Return the [X, Y] coordinate for the center point of the cell that contains the specified text.  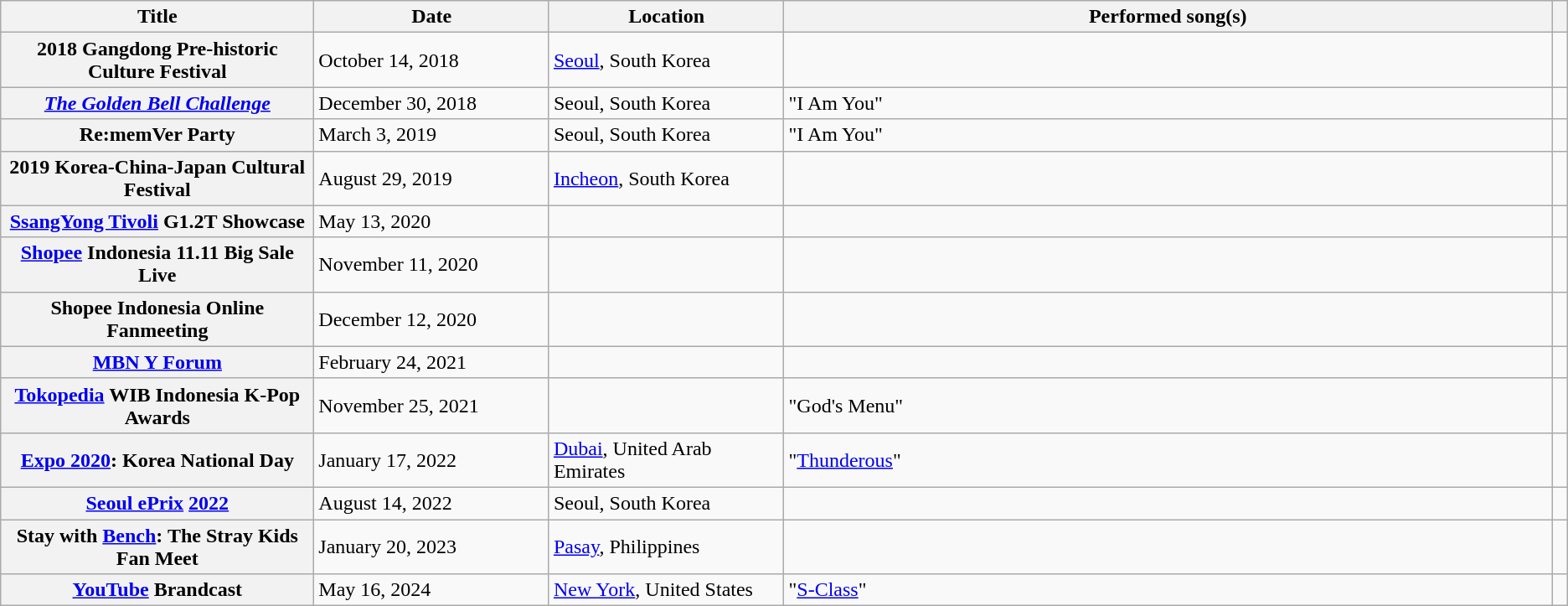
"S-Class" [1168, 590]
"God's Menu" [1168, 406]
August 29, 2019 [432, 178]
Stay with Bench: The Stray Kids Fan Meet [157, 546]
March 3, 2019 [432, 135]
February 24, 2021 [432, 362]
Title [157, 17]
The Golden Bell Challenge [157, 103]
Pasay, Philippines [667, 546]
Shopee Indonesia 11.11 Big Sale Live [157, 265]
Tokopedia WIB Indonesia K-Pop Awards [157, 406]
Performed song(s) [1168, 17]
January 20, 2023 [432, 546]
Re:memVer Party [157, 135]
January 17, 2022 [432, 459]
MBN Y Forum [157, 362]
November 25, 2021 [432, 406]
December 30, 2018 [432, 103]
November 11, 2020 [432, 265]
Location [667, 17]
Shopee Indonesia Online Fanmeeting [157, 319]
2019 Korea-China-Japan Cultural Festival [157, 178]
New York, United States [667, 590]
Date [432, 17]
May 16, 2024 [432, 590]
Dubai, United Arab Emirates [667, 459]
May 13, 2020 [432, 221]
August 14, 2022 [432, 503]
YouTube Brandcast [157, 590]
"Thunderous" [1168, 459]
SsangYong Tivoli G1.2T Showcase [157, 221]
October 14, 2018 [432, 60]
December 12, 2020 [432, 319]
2018 Gangdong Pre-historic Culture Festival [157, 60]
Incheon, South Korea [667, 178]
Expo 2020: Korea National Day [157, 459]
Seoul ePrix 2022 [157, 503]
